Provide the (X, Y) coordinate of the cell's center where the given text is located.  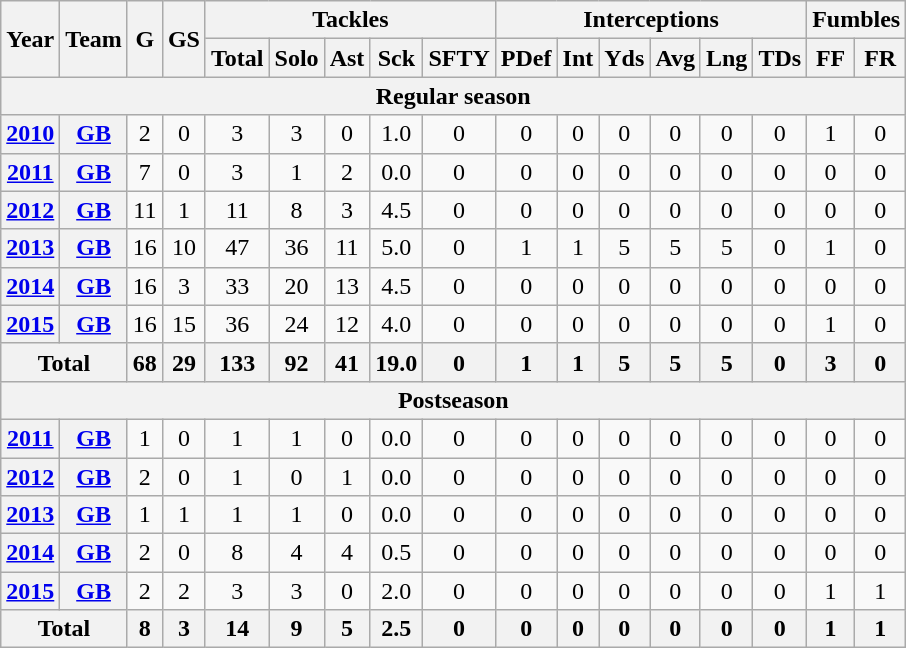
Int (578, 58)
33 (237, 286)
Postseason (454, 400)
7 (144, 172)
Solo (296, 58)
PDef (526, 58)
Lng (726, 58)
Ast (347, 58)
24 (296, 324)
GS (184, 39)
G (144, 39)
20 (296, 286)
5.0 (396, 248)
FF (831, 58)
Year (30, 39)
12 (347, 324)
Regular season (454, 96)
TDs (780, 58)
2.5 (396, 629)
SFTY (459, 58)
13 (347, 286)
Tackles (350, 20)
0.5 (396, 553)
FR (880, 58)
133 (237, 362)
1.0 (396, 134)
68 (144, 362)
Team (94, 39)
Sck (396, 58)
10 (184, 248)
41 (347, 362)
92 (296, 362)
14 (237, 629)
2.0 (396, 591)
Fumbles (856, 20)
19.0 (396, 362)
15 (184, 324)
2010 (30, 134)
9 (296, 629)
Avg (676, 58)
29 (184, 362)
Interceptions (650, 20)
47 (237, 248)
Yds (624, 58)
4.0 (396, 324)
